From the cell containing the given text, extract its center point as [x, y] coordinate. 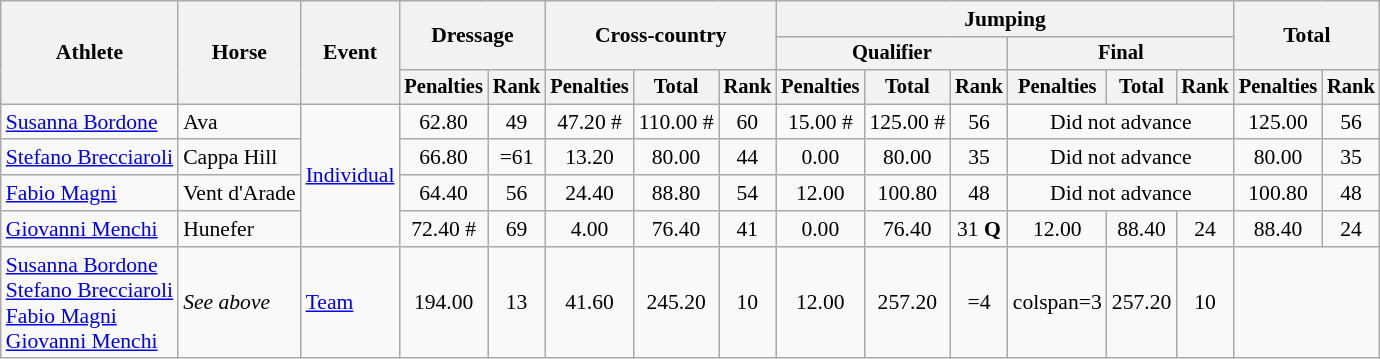
Fabio Magni [90, 193]
Cappa Hill [240, 158]
15.00 # [820, 122]
49 [517, 122]
colspan=3 [1058, 303]
Final [1121, 54]
44 [748, 158]
Jumping [1005, 19]
54 [748, 193]
64.40 [443, 193]
41.60 [589, 303]
Giovanni Menchi [90, 229]
110.00 # [676, 122]
Stefano Brecciaroli [90, 158]
Vent d'Arade [240, 193]
13.20 [589, 158]
62.80 [443, 122]
13 [517, 303]
Team [350, 303]
Qualifier [892, 54]
41 [748, 229]
Event [350, 52]
4.00 [589, 229]
Athlete [90, 52]
Hunefer [240, 229]
=61 [517, 158]
Individual [350, 175]
125.00 [1278, 122]
Ava [240, 122]
31 Q [979, 229]
Dressage [472, 36]
See above [240, 303]
24.40 [589, 193]
245.20 [676, 303]
Susanna Bordone [90, 122]
194.00 [443, 303]
Susanna BordoneStefano BrecciaroliFabio MagniGiovanni Menchi [90, 303]
72.40 # [443, 229]
88.80 [676, 193]
=4 [979, 303]
60 [748, 122]
125.00 # [907, 122]
66.80 [443, 158]
Cross-country [660, 36]
47.20 # [589, 122]
69 [517, 229]
Horse [240, 52]
